Detect which cell encompasses the target text, then output its [X, Y] center coordinate. 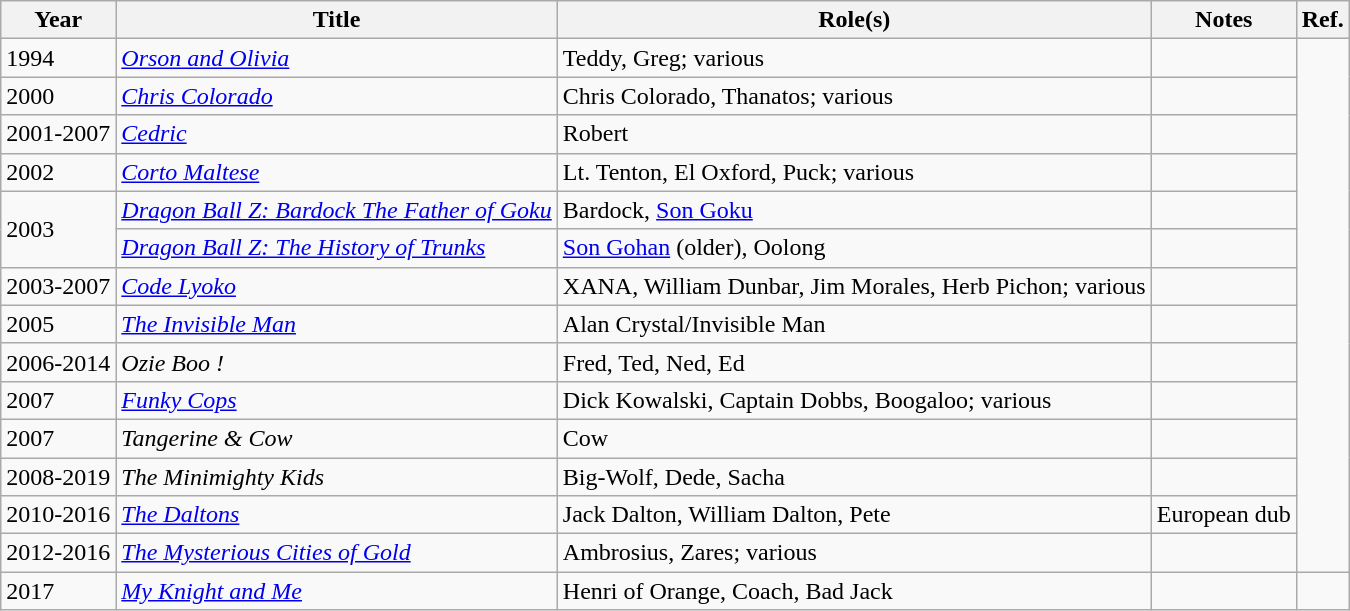
The Daltons [336, 515]
Cow [854, 438]
The Mysterious Cities of Gold [336, 553]
Dragon Ball Z: The History of Trunks [336, 248]
Dragon Ball Z: Bardock The Father of Goku [336, 210]
Ozie Boo ! [336, 362]
Ambrosius, Zares; various [854, 553]
2002 [58, 172]
2008-2019 [58, 477]
Title [336, 20]
Code Lyoko [336, 286]
Bardock, Son Goku [854, 210]
The Minimighty Kids [336, 477]
2010-2016 [58, 515]
Big-Wolf, Dede, Sacha [854, 477]
Teddy, Greg; various [854, 58]
Henri of Orange, Coach, Bad Jack [854, 591]
Orson and Olivia [336, 58]
2003-2007 [58, 286]
2001-2007 [58, 134]
Corto Maltese [336, 172]
The Invisible Man [336, 324]
Robert [854, 134]
Funky Cops [336, 400]
Chris Colorado, Thanatos; various [854, 96]
Jack Dalton, William Dalton, Pete [854, 515]
Fred, Ted, Ned, Ed [854, 362]
Ref. [1322, 20]
Notes [1224, 20]
Year [58, 20]
Son Gohan (older), Oolong [854, 248]
1994 [58, 58]
2017 [58, 591]
Cedric [336, 134]
Dick Kowalski, Captain Dobbs, Boogaloo; various [854, 400]
2003 [58, 229]
My Knight and Me [336, 591]
Tangerine & Cow [336, 438]
Alan Crystal/Invisible Man [854, 324]
2012-2016 [58, 553]
European dub [1224, 515]
XANA, William Dunbar, Jim Morales, Herb Pichon; various [854, 286]
2000 [58, 96]
2005 [58, 324]
Lt. Tenton, El Oxford, Puck; various [854, 172]
2006-2014 [58, 362]
Role(s) [854, 20]
Chris Colorado [336, 96]
